Pinpoint the cell where the given text exists, returning its (X, Y) midpoint coordinate. 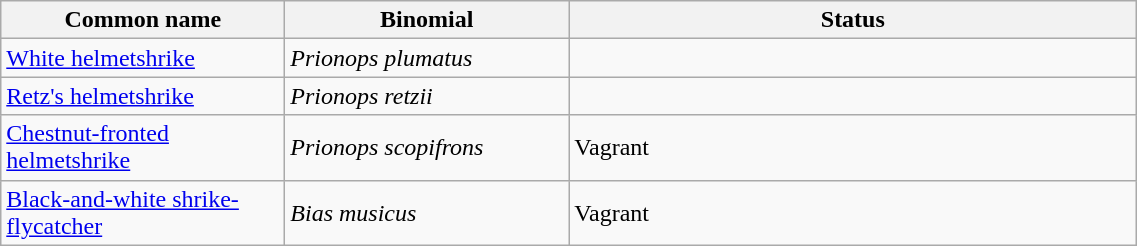
Chestnut-fronted helmetshrike (143, 148)
Retz's helmetshrike (143, 96)
Common name (143, 20)
Binomial (427, 20)
White helmetshrike (143, 58)
Bias musicus (427, 212)
Prionops retzii (427, 96)
Prionops plumatus (427, 58)
Prionops scopifrons (427, 148)
Status (853, 20)
Black-and-white shrike-flycatcher (143, 212)
